Pinpoint the cell where the given text exists, returning its (X, Y) midpoint coordinate. 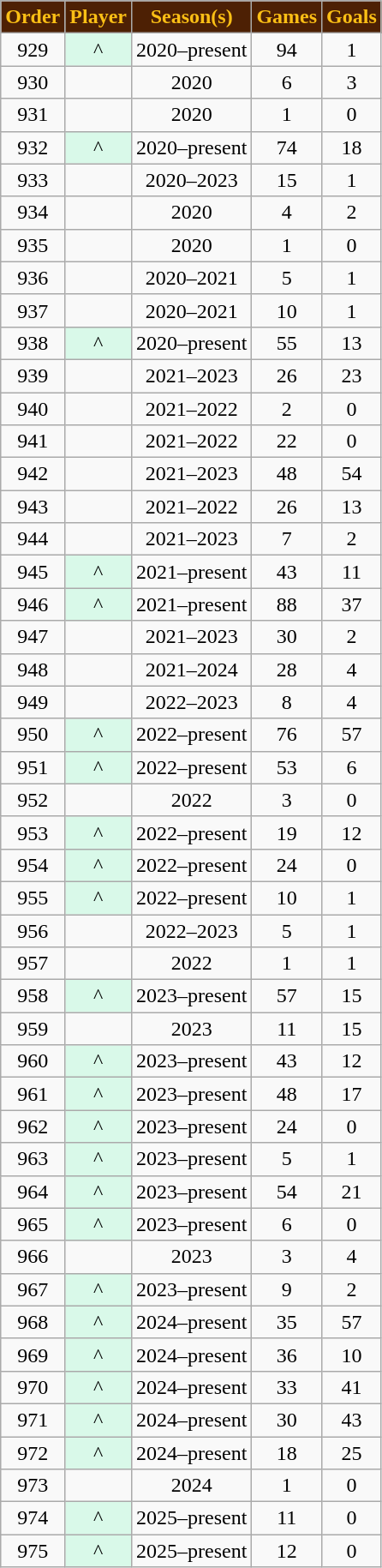
7 (287, 539)
967 (33, 1289)
964 (33, 1192)
955 (33, 898)
33 (287, 1387)
28 (287, 670)
945 (33, 572)
947 (33, 637)
958 (33, 996)
949 (33, 702)
950 (33, 735)
74 (287, 147)
Season(s) (191, 17)
941 (33, 442)
956 (33, 930)
22 (287, 442)
962 (33, 1126)
952 (33, 800)
948 (33, 670)
9 (287, 1289)
929 (33, 50)
19 (287, 832)
936 (33, 278)
939 (33, 375)
953 (33, 832)
8 (287, 702)
23 (352, 375)
2020–2023 (191, 180)
969 (33, 1355)
Order (33, 17)
935 (33, 245)
965 (33, 1224)
35 (287, 1322)
933 (33, 180)
17 (352, 1094)
Goals (352, 17)
951 (33, 767)
94 (287, 50)
943 (33, 507)
959 (33, 1029)
36 (287, 1355)
931 (33, 115)
942 (33, 474)
971 (33, 1420)
974 (33, 1518)
Games (287, 17)
25 (352, 1453)
Player (98, 17)
53 (287, 767)
972 (33, 1453)
938 (33, 343)
2024 (191, 1486)
2021–2024 (191, 670)
961 (33, 1094)
88 (287, 604)
960 (33, 1061)
973 (33, 1486)
41 (352, 1387)
934 (33, 213)
930 (33, 82)
946 (33, 604)
975 (33, 1551)
963 (33, 1159)
970 (33, 1387)
937 (33, 310)
966 (33, 1257)
957 (33, 964)
21 (352, 1192)
954 (33, 865)
944 (33, 539)
76 (287, 735)
37 (352, 604)
55 (287, 343)
940 (33, 409)
968 (33, 1322)
932 (33, 147)
